Detect which cell encompasses the target text, then output its (x, y) center coordinate. 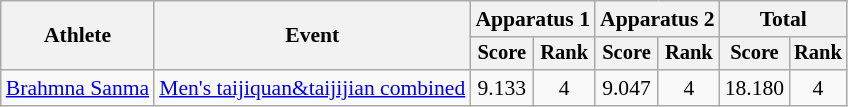
Apparatus 1 (532, 19)
Men's taijiquan&taijijian combined (312, 88)
18.180 (754, 88)
Athlete (78, 36)
Event (312, 36)
9.047 (626, 88)
Total (784, 19)
9.133 (502, 88)
Brahmna Sanma (78, 88)
Apparatus 2 (658, 19)
